Capture the cell that displays the provided text and extract its [x, y] central coordinate. 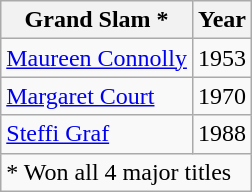
1970 [222, 96]
1953 [222, 58]
Grand Slam * [97, 20]
Year [222, 20]
Maureen Connolly [97, 58]
* Won all 4 major titles [126, 172]
Margaret Court [97, 96]
Steffi Graf [97, 134]
1988 [222, 134]
